Return the (x, y) coordinate for the center point of the cell that contains the specified text.  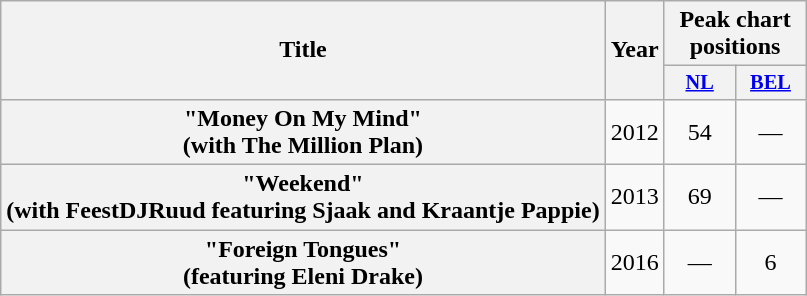
54 (700, 132)
"Money On My Mind"(with The Million Plan) (303, 132)
6 (770, 262)
BEL (770, 83)
Title (303, 50)
2012 (634, 132)
2013 (634, 198)
"Foreign Tongues"(featuring Eleni Drake) (303, 262)
Year (634, 50)
2016 (634, 262)
69 (700, 198)
"Weekend"(with FeestDJRuud featuring Sjaak and Kraantje Pappie) (303, 198)
Peak chart positions (735, 34)
NL (700, 83)
